Scan for the cell matching the given text and deliver its [x, y] coordinate at center. 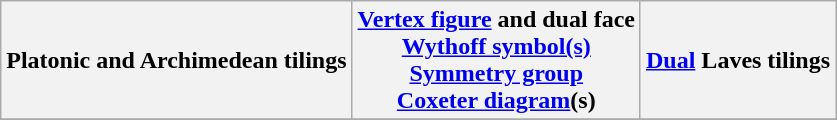
Dual Laves tilings [738, 60]
Vertex figure and dual faceWythoff symbol(s)Symmetry groupCoxeter diagram(s) [496, 60]
Platonic and Archimedean tilings [176, 60]
